Determine the [X, Y] coordinate at the center of the cell enclosing the given text.  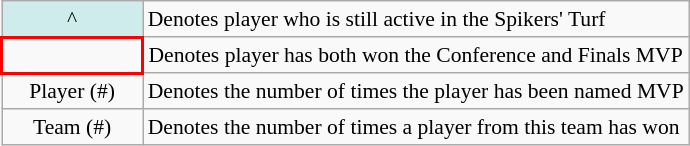
Team (#) [72, 128]
Denotes player has both won the Conference and Finals MVP [416, 56]
Denotes player who is still active in the Spikers' Turf [416, 19]
Denotes the number of times the player has been named MVP [416, 91]
^ [72, 19]
Player (#) [72, 91]
Denotes the number of times a player from this team has won [416, 128]
